Search for the cell housing the specified text and yield its [x, y] center coordinate. 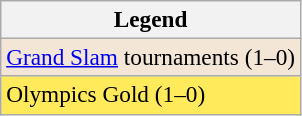
Grand Slam tournaments (1–0) [151, 57]
Olympics Gold (1–0) [151, 95]
Legend [151, 19]
